Scan for the cell matching the given text and deliver its (X, Y) coordinate at center. 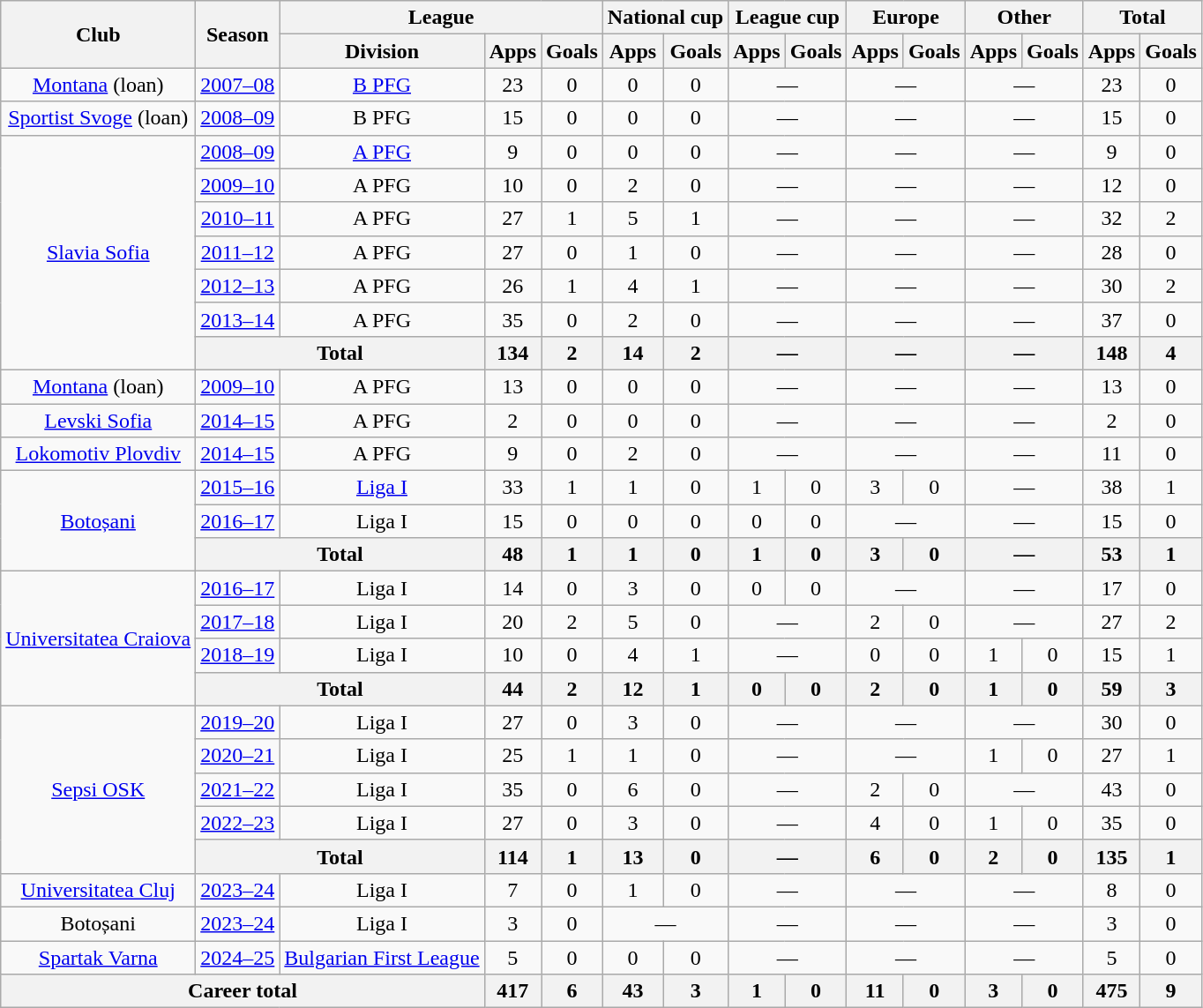
33 (512, 488)
17 (1111, 588)
417 (512, 991)
Season (238, 34)
53 (1111, 555)
Slavia Sofia (99, 252)
2018–19 (238, 655)
Sepsi OSK (99, 789)
2015–16 (238, 488)
20 (512, 622)
National cup (665, 18)
Universitatea Cluj (99, 890)
2011–12 (238, 252)
Lokomotiv Plovdiv (99, 454)
135 (1111, 856)
59 (1111, 689)
League (441, 18)
Universitatea Craiova (99, 638)
2022–23 (238, 823)
2010–11 (238, 219)
7 (512, 890)
League cup (788, 18)
Sportist Svoge (loan) (99, 118)
2019–20 (238, 722)
Other (1024, 18)
2024–25 (238, 957)
26 (512, 286)
2020–21 (238, 756)
Division (382, 51)
148 (1111, 353)
Levski Sofia (99, 421)
Spartak Varna (99, 957)
2021–22 (238, 789)
2007–08 (238, 85)
Club (99, 34)
475 (1111, 991)
Europe (906, 18)
114 (512, 856)
2017–18 (238, 622)
134 (512, 353)
44 (512, 689)
Career total (243, 991)
32 (1111, 219)
25 (512, 756)
2012–13 (238, 286)
37 (1111, 319)
8 (1111, 890)
2013–14 (238, 319)
48 (512, 555)
38 (1111, 488)
28 (1111, 252)
Bulgarian First League (382, 957)
